Extract the [X, Y] coordinate from the center of the cell holding the provided text.  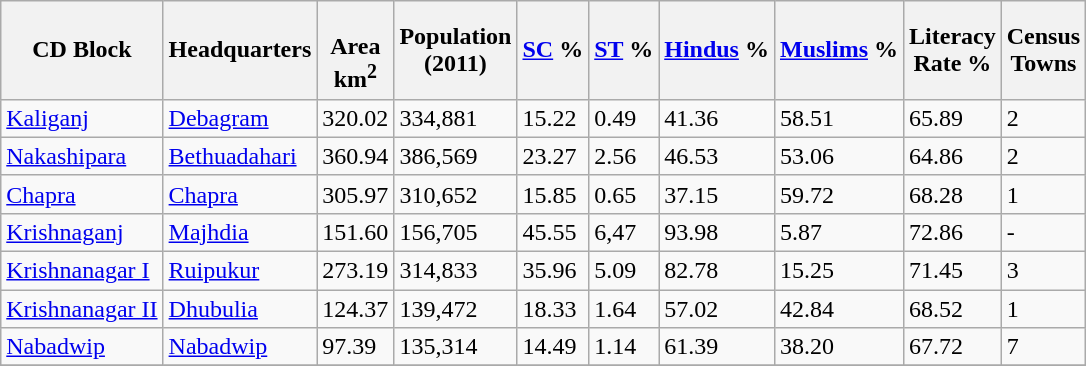
CD Block [82, 50]
0.65 [624, 194]
Krishnanagar II [82, 309]
71.45 [953, 271]
314,833 [456, 271]
0.49 [624, 118]
35.96 [553, 271]
305.97 [356, 194]
Areakm2 [356, 50]
5.09 [624, 271]
320.02 [356, 118]
67.72 [953, 347]
Ruipukur [240, 271]
CensusTowns [1043, 50]
135,314 [456, 347]
37.15 [717, 194]
Literacy Rate % [953, 50]
18.33 [553, 309]
Debagram [240, 118]
310,652 [456, 194]
61.39 [717, 347]
46.53 [717, 156]
Dhubulia [240, 309]
Krishnanagar I [82, 271]
68.52 [953, 309]
42.84 [838, 309]
Nakashipara [82, 156]
Population(2011) [456, 50]
93.98 [717, 232]
7 [1043, 347]
Bethuadahari [240, 156]
64.86 [953, 156]
- [1043, 232]
15.25 [838, 271]
124.37 [356, 309]
41.36 [717, 118]
ST % [624, 50]
82.78 [717, 271]
1.14 [624, 347]
2.56 [624, 156]
65.89 [953, 118]
6,47 [624, 232]
Headquarters [240, 50]
14.49 [553, 347]
38.20 [838, 347]
59.72 [838, 194]
1.64 [624, 309]
45.55 [553, 232]
360.94 [356, 156]
151.60 [356, 232]
Majhdia [240, 232]
386,569 [456, 156]
23.27 [553, 156]
Muslims % [838, 50]
57.02 [717, 309]
3 [1043, 271]
334,881 [456, 118]
156,705 [456, 232]
273.19 [356, 271]
Hindus % [717, 50]
5.87 [838, 232]
139,472 [456, 309]
15.22 [553, 118]
68.28 [953, 194]
Krishnaganj [82, 232]
53.06 [838, 156]
SC % [553, 50]
72.86 [953, 232]
97.39 [356, 347]
Kaliganj [82, 118]
58.51 [838, 118]
15.85 [553, 194]
